Scan for the cell matching the given text and deliver its [x, y] coordinate at center. 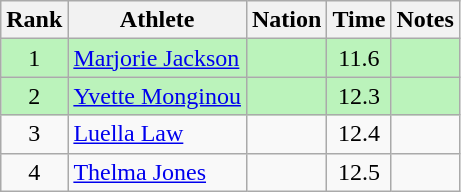
Nation [286, 20]
Luella Law [158, 134]
3 [34, 134]
12.5 [359, 172]
2 [34, 96]
4 [34, 172]
Marjorie Jackson [158, 58]
Thelma Jones [158, 172]
Yvette Monginou [158, 96]
Time [359, 20]
Notes [425, 20]
11.6 [359, 58]
12.3 [359, 96]
12.4 [359, 134]
Rank [34, 20]
1 [34, 58]
Athlete [158, 20]
